Identify which cell holds the provided text, then report its (x, y) central coordinate. 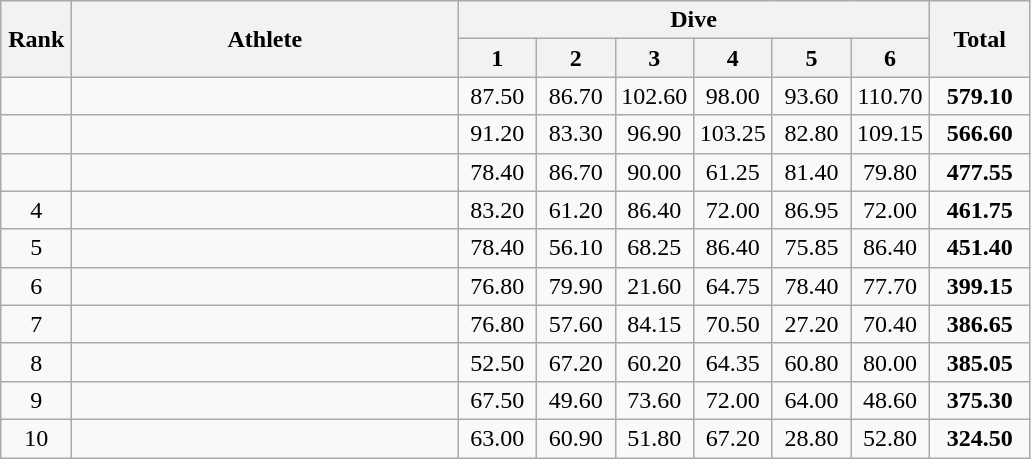
103.25 (734, 134)
324.50 (980, 438)
57.60 (576, 324)
81.40 (812, 172)
73.60 (654, 400)
79.80 (890, 172)
67.50 (498, 400)
86.95 (812, 210)
461.75 (980, 210)
8 (36, 362)
75.85 (812, 248)
83.30 (576, 134)
2 (576, 58)
52.80 (890, 438)
91.20 (498, 134)
93.60 (812, 96)
21.60 (654, 286)
579.10 (980, 96)
60.80 (812, 362)
84.15 (654, 324)
Athlete (265, 39)
64.35 (734, 362)
56.10 (576, 248)
80.00 (890, 362)
1 (498, 58)
451.40 (980, 248)
Total (980, 39)
386.65 (980, 324)
90.00 (654, 172)
51.80 (654, 438)
477.55 (980, 172)
27.20 (812, 324)
61.25 (734, 172)
9 (36, 400)
68.25 (654, 248)
110.70 (890, 96)
83.20 (498, 210)
64.75 (734, 286)
7 (36, 324)
64.00 (812, 400)
61.20 (576, 210)
399.15 (980, 286)
385.05 (980, 362)
3 (654, 58)
Dive (694, 20)
102.60 (654, 96)
98.00 (734, 96)
109.15 (890, 134)
10 (36, 438)
566.60 (980, 134)
52.50 (498, 362)
49.60 (576, 400)
60.90 (576, 438)
28.80 (812, 438)
60.20 (654, 362)
63.00 (498, 438)
77.70 (890, 286)
48.60 (890, 400)
Rank (36, 39)
70.40 (890, 324)
79.90 (576, 286)
70.50 (734, 324)
87.50 (498, 96)
375.30 (980, 400)
96.90 (654, 134)
82.80 (812, 134)
